Return the [X, Y] coordinate for the center point of the cell that contains the specified text.  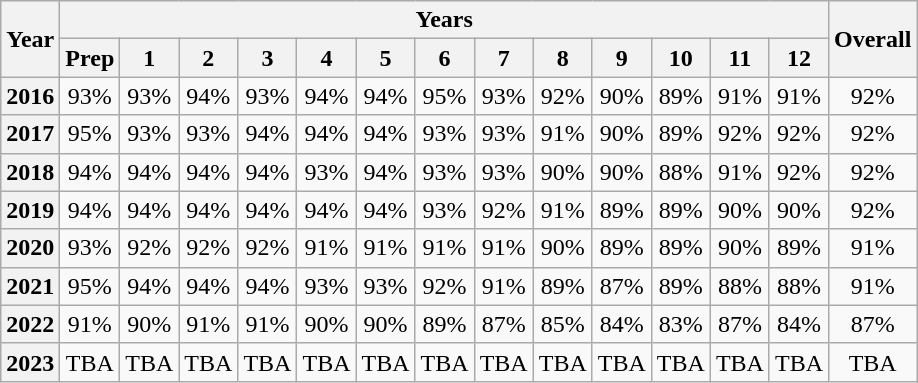
2021 [30, 286]
Years [444, 20]
Year [30, 39]
4 [326, 58]
Prep [90, 58]
5 [386, 58]
2017 [30, 134]
11 [740, 58]
2023 [30, 362]
3 [268, 58]
1 [150, 58]
2 [208, 58]
2019 [30, 210]
6 [444, 58]
Overall [873, 39]
12 [798, 58]
10 [680, 58]
9 [622, 58]
2018 [30, 172]
2016 [30, 96]
2020 [30, 248]
7 [504, 58]
85% [562, 324]
83% [680, 324]
2022 [30, 324]
8 [562, 58]
